From the cell containing the given text, extract its center point as [x, y] coordinate. 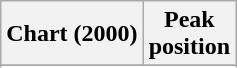
Peakposition [189, 34]
Chart (2000) [72, 34]
